For the text-containing cell, return its midpoint in [x, y] coordinate format. 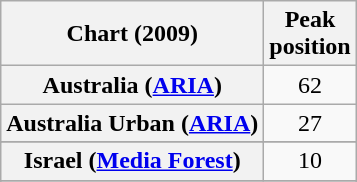
Australia (ARIA) [132, 85]
Australia Urban (ARIA) [132, 123]
Chart (2009) [132, 34]
27 [310, 123]
Peakposition [310, 34]
Israel (Media Forest) [132, 161]
62 [310, 85]
10 [310, 161]
